Determine the [X, Y] coordinate at the center of the cell enclosing the given text.  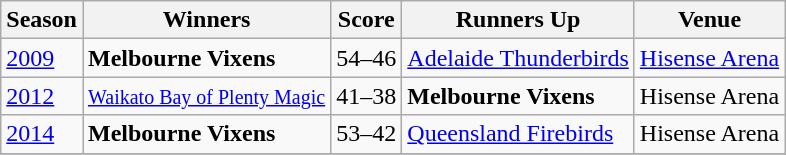
2009 [42, 58]
Venue [709, 20]
53–42 [366, 134]
Runners Up [518, 20]
2014 [42, 134]
54–46 [366, 58]
Season [42, 20]
Score [366, 20]
Waikato Bay of Plenty Magic [206, 96]
2012 [42, 96]
Adelaide Thunderbirds [518, 58]
41–38 [366, 96]
Winners [206, 20]
Queensland Firebirds [518, 134]
